Provide the [X, Y] coordinate of the cell's center where the given text is located.  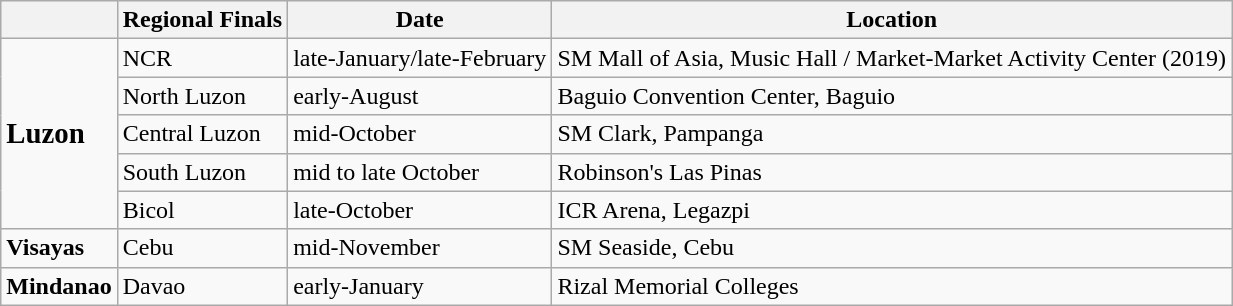
Baguio Convention Center, Baguio [892, 96]
Central Luzon [202, 134]
Rizal Memorial Colleges [892, 286]
Regional Finals [202, 20]
Bicol [202, 210]
SM Mall of Asia, Music Hall / Market-Market Activity Center (2019) [892, 58]
SM Seaside, Cebu [892, 248]
Cebu [202, 248]
Location [892, 20]
SM Clark, Pampanga [892, 134]
North Luzon [202, 96]
South Luzon [202, 172]
late-October [420, 210]
Visayas [59, 248]
early-August [420, 96]
ICR Arena, Legazpi [892, 210]
NCR [202, 58]
Date [420, 20]
Robinson's Las Pinas [892, 172]
mid-October [420, 134]
mid to late October [420, 172]
mid-November [420, 248]
Davao [202, 286]
late-January/late-February [420, 58]
Luzon [59, 134]
early-January [420, 286]
Mindanao [59, 286]
